From the cell containing the given text, extract its center point as (x, y) coordinate. 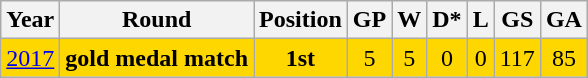
L (480, 20)
85 (564, 58)
W (410, 20)
D* (447, 20)
1st (301, 58)
Round (157, 20)
GS (517, 20)
Position (301, 20)
117 (517, 58)
GA (564, 20)
2017 (30, 58)
Year (30, 20)
GP (369, 20)
gold medal match (157, 58)
